Return (X, Y) of the center of cell containing provided text 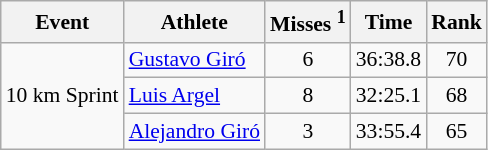
Event (62, 22)
36:38.8 (388, 60)
32:25.1 (388, 96)
65 (456, 132)
68 (456, 96)
Athlete (194, 22)
Luis Argel (194, 96)
3 (308, 132)
6 (308, 60)
10 km Sprint (62, 96)
33:55.4 (388, 132)
70 (456, 60)
Gustavo Giró (194, 60)
Rank (456, 22)
Misses 1 (308, 22)
Time (388, 22)
Alejandro Giró (194, 132)
8 (308, 96)
